Find where the given text appears and provide that cell's center as [x, y] coordinate. 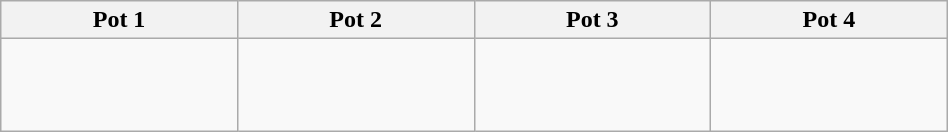
Pot 3 [592, 20]
Pot 2 [356, 20]
Pot 4 [830, 20]
Pot 1 [120, 20]
